Pinpoint the cell where the given text exists, returning its (X, Y) midpoint coordinate. 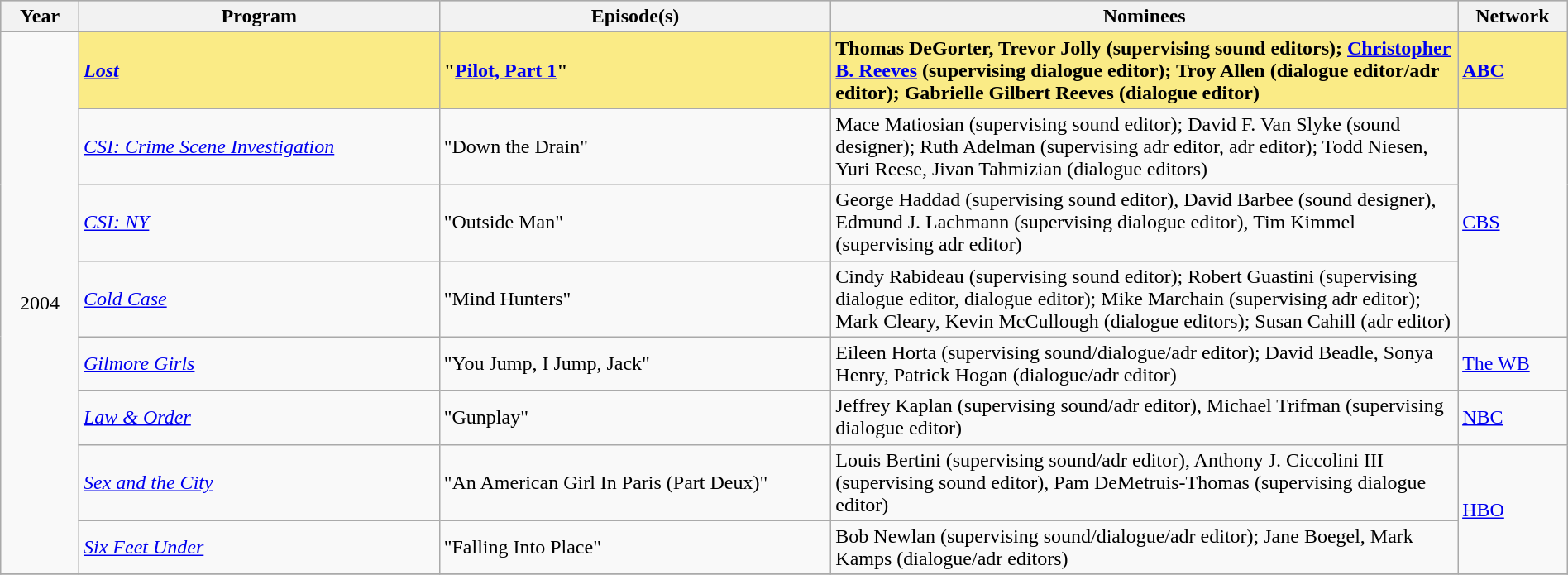
Program (259, 17)
"Mind Hunters" (635, 299)
Six Feet Under (259, 548)
Nominees (1145, 17)
"Gunplay" (635, 417)
CSI: Crime Scene Investigation (259, 146)
2004 (40, 304)
"An American Girl In Paris (Part Deux)" (635, 482)
HBO (1513, 510)
CBS (1513, 223)
Law & Order (259, 417)
"Falling Into Place" (635, 548)
ABC (1513, 70)
Eileen Horta (supervising sound/dialogue/adr editor); David Beadle, Sonya Henry, Patrick Hogan (dialogue/adr editor) (1145, 364)
Louis Bertini (supervising sound/adr editor), Anthony J. Ciccolini III (supervising sound editor), Pam DeMetruis-Thomas (supervising dialogue editor) (1145, 482)
"Pilot, Part 1" (635, 70)
Episode(s) (635, 17)
"You Jump, I Jump, Jack" (635, 364)
The WB (1513, 364)
"Down the Drain" (635, 146)
Gilmore Girls (259, 364)
Bob Newlan (supervising sound/dialogue/adr editor); Jane Boegel, Mark Kamps (dialogue/adr editors) (1145, 548)
Network (1513, 17)
"Outside Man" (635, 223)
NBC (1513, 417)
Jeffrey Kaplan (supervising sound/adr editor), Michael Trifman (supervising dialogue editor) (1145, 417)
Lost (259, 70)
Cold Case (259, 299)
Sex and the City (259, 482)
Year (40, 17)
CSI: NY (259, 223)
